Detect which cell encompasses the target text, then output its [X, Y] center coordinate. 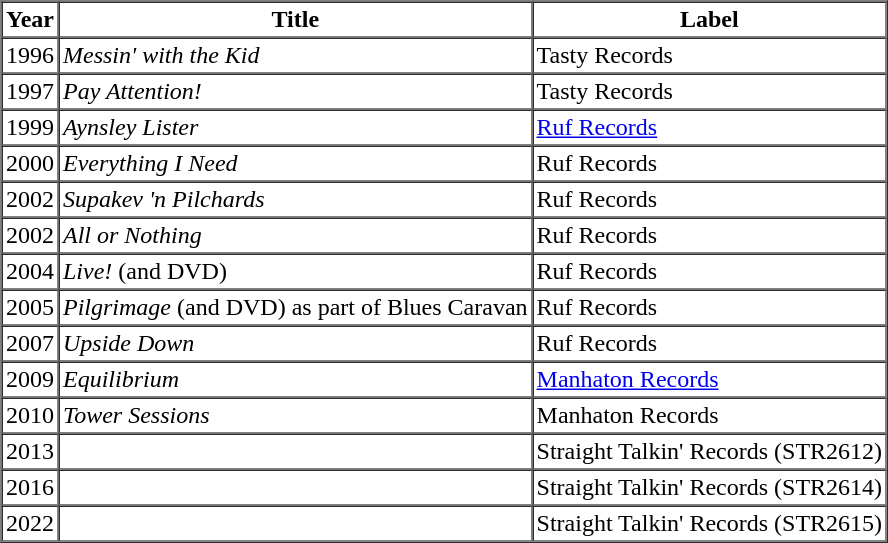
1996 [30, 56]
Supakev 'n Pilchards [295, 200]
Everything I Need [295, 164]
Tower Sessions [295, 416]
Messin' with the Kid [295, 56]
2004 [30, 272]
Pilgrimage (and DVD) as part of Blues Caravan [295, 308]
Year [30, 20]
Straight Talkin' Records (STR2612) [710, 452]
Aynsley Lister [295, 128]
Pay Attention! [295, 92]
Live! (and DVD) [295, 272]
2013 [30, 452]
1997 [30, 92]
2010 [30, 416]
Straight Talkin' Records (STR2615) [710, 524]
Label [710, 20]
Upside Down [295, 344]
2000 [30, 164]
All or Nothing [295, 236]
Equilibrium [295, 380]
2005 [30, 308]
1999 [30, 128]
2007 [30, 344]
2022 [30, 524]
Title [295, 20]
2016 [30, 488]
Straight Talkin' Records (STR2614) [710, 488]
2009 [30, 380]
